Scan for the cell matching the given text and deliver its [x, y] coordinate at center. 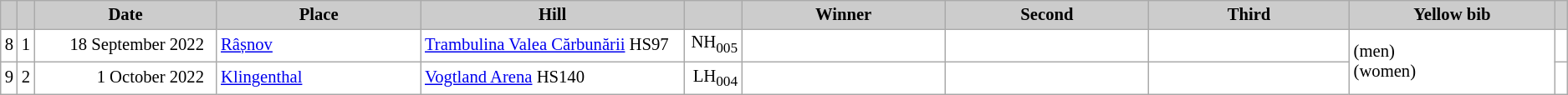
9 [9, 78]
Hill [552, 14]
8 [9, 45]
1 October 2022 [125, 78]
(men) (women) [1452, 62]
Trambulina Valea Cărbunării HS97 [552, 45]
Râșnov [319, 45]
1 [26, 45]
LH004 [712, 78]
Second [1047, 14]
NH005 [712, 45]
Klingenthal [319, 78]
Third [1249, 14]
Date [125, 14]
Vogtland Arena HS140 [552, 78]
18 September 2022 [125, 45]
Winner [844, 14]
Place [319, 14]
Yellow bib [1452, 14]
2 [26, 78]
